From the cell containing the given text, extract its center point as [x, y] coordinate. 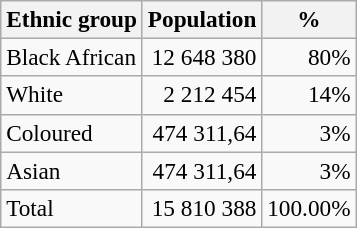
Ethnic group [72, 19]
15 810 388 [202, 208]
Coloured [72, 133]
80% [309, 57]
White [72, 95]
100.00% [309, 208]
Asian [72, 170]
14% [309, 95]
% [309, 19]
12 648 380 [202, 57]
Black African [72, 57]
Total [72, 208]
2 212 454 [202, 95]
Population [202, 19]
